Scan for the cell matching the given text and deliver its (X, Y) coordinate at center. 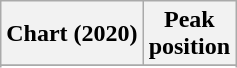
Chart (2020) (72, 34)
Peakposition (189, 34)
